Return the [X, Y] coordinate for the center point of the cell that contains the specified text.  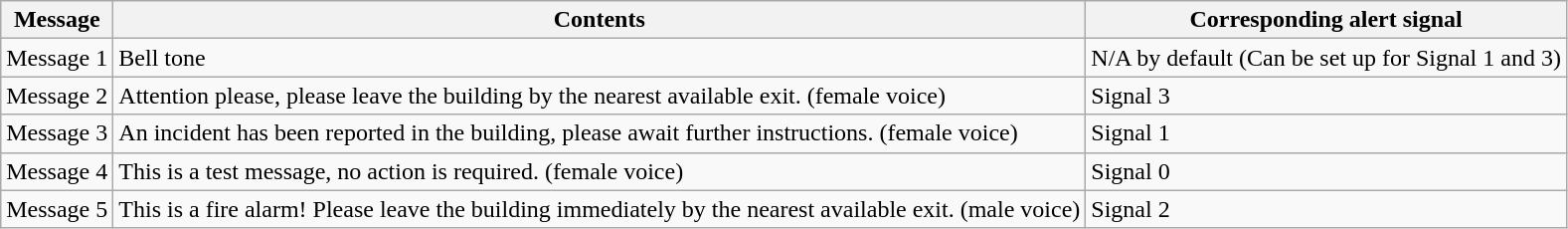
N/A by default (Can be set up for Signal 1 and 3) [1326, 58]
Message 3 [58, 133]
Message 4 [58, 171]
Signal 1 [1326, 133]
Signal 0 [1326, 171]
Signal 2 [1326, 209]
An incident has been reported in the building, please await further instructions. (female voice) [600, 133]
Message 5 [58, 209]
Signal 3 [1326, 96]
Corresponding alert signal [1326, 20]
Message [58, 20]
Attention please, please leave the building by the nearest available exit. (female voice) [600, 96]
This is a test message, no action is required. (female voice) [600, 171]
Bell tone [600, 58]
Message 1 [58, 58]
Contents [600, 20]
This is a fire alarm! Please leave the building immediately by the nearest available exit. (male voice) [600, 209]
Message 2 [58, 96]
